From the cell containing the given text, extract its center point as (x, y) coordinate. 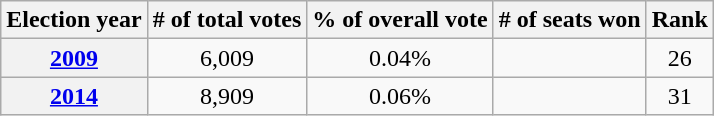
% of overall vote (400, 20)
8,909 (227, 96)
6,009 (227, 58)
31 (680, 96)
Election year (74, 20)
# of seats won (570, 20)
0.06% (400, 96)
0.04% (400, 58)
26 (680, 58)
2014 (74, 96)
# of total votes (227, 20)
2009 (74, 58)
Rank (680, 20)
